Pinpoint the cell where the given text exists, returning its (X, Y) midpoint coordinate. 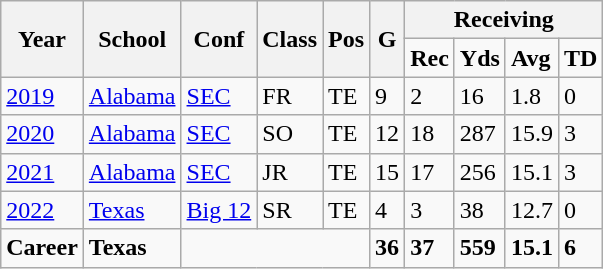
15.9 (532, 134)
Year (42, 39)
Career (42, 248)
18 (430, 134)
17 (430, 172)
JR (290, 172)
Pos (346, 39)
559 (480, 248)
Receiving (504, 20)
38 (480, 210)
Class (290, 39)
G (388, 39)
15 (388, 172)
1.8 (532, 96)
Rec (430, 58)
Yds (480, 58)
12 (388, 134)
287 (480, 134)
2020 (42, 134)
2019 (42, 96)
6 (580, 248)
37 (430, 248)
2 (430, 96)
2021 (42, 172)
FR (290, 96)
12.7 (532, 210)
36 (388, 248)
School (132, 39)
9 (388, 96)
2022 (42, 210)
SR (290, 210)
SO (290, 134)
4 (388, 210)
16 (480, 96)
Avg (532, 58)
256 (480, 172)
Big 12 (219, 210)
Conf (219, 39)
TD (580, 58)
